Return [X, Y] of the center of cell containing provided text 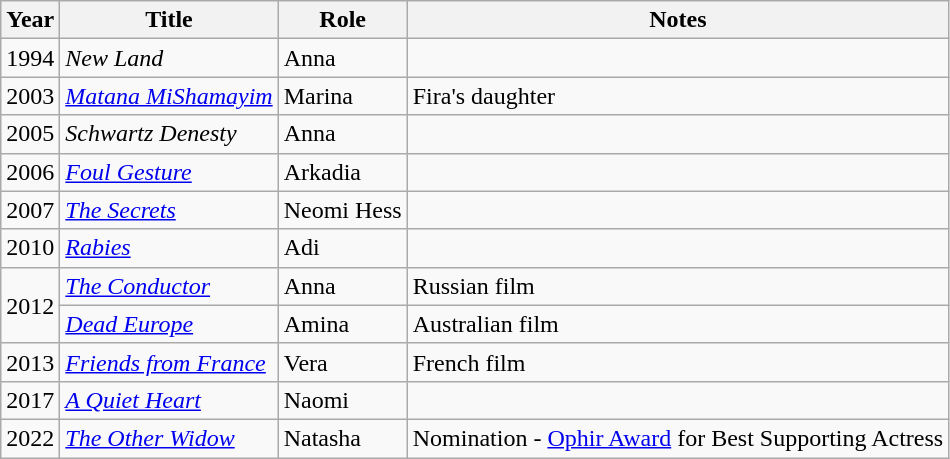
2005 [30, 134]
The Conductor [169, 286]
Arkadia [342, 172]
2006 [30, 172]
2010 [30, 248]
Amina [342, 324]
Marina [342, 96]
Schwartz Denesty [169, 134]
Role [342, 20]
Foul Gesture [169, 172]
Vera [342, 362]
Fira's daughter [678, 96]
A Quiet Heart [169, 400]
Friends from France [169, 362]
Natasha [342, 438]
Neomi Hess [342, 210]
1994 [30, 58]
Naomi [342, 400]
Russian film [678, 286]
2007 [30, 210]
French film [678, 362]
Nomination - Ophir Award for Best Supporting Actress [678, 438]
Rabies [169, 248]
2022 [30, 438]
Matana MiShamayim [169, 96]
Notes [678, 20]
Title [169, 20]
Adi [342, 248]
The Secrets [169, 210]
2003 [30, 96]
Australian film [678, 324]
Year [30, 20]
The Other Widow [169, 438]
2017 [30, 400]
2013 [30, 362]
2012 [30, 305]
New Land [169, 58]
Dead Europe [169, 324]
